Find where the given text appears and provide that cell's center as (X, Y) coordinate. 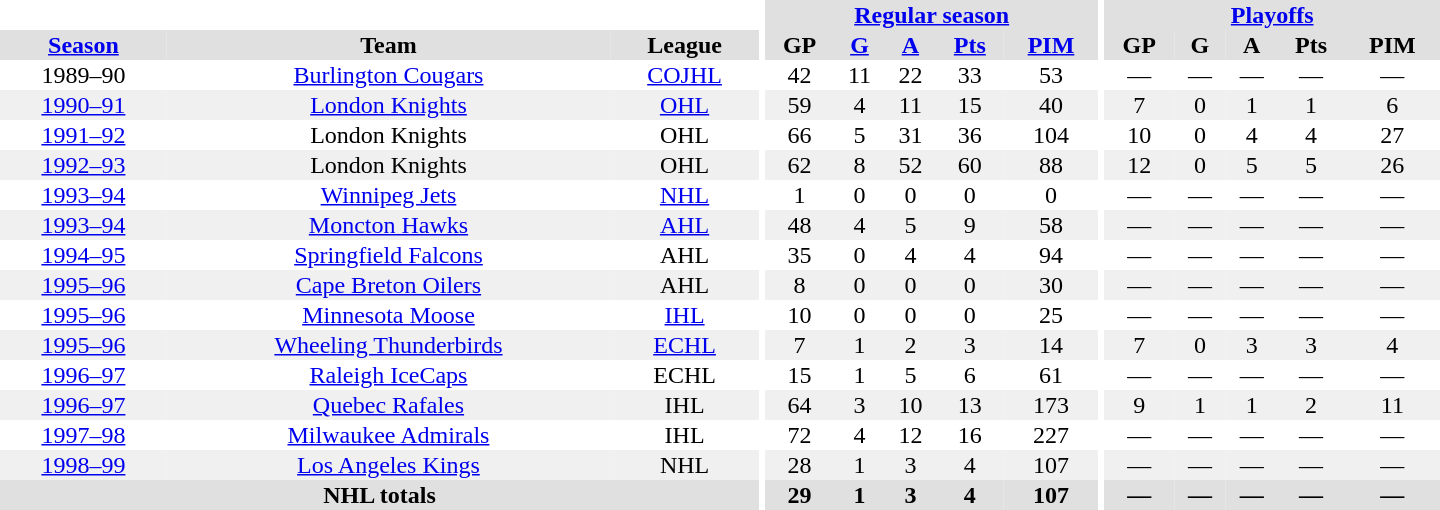
Season (84, 45)
Raleigh IceCaps (388, 375)
35 (800, 255)
66 (800, 135)
Regular season (932, 15)
42 (800, 75)
1992–93 (84, 165)
1997–98 (84, 435)
1990–91 (84, 105)
40 (1050, 105)
104 (1050, 135)
227 (1050, 435)
27 (1392, 135)
Minnesota Moose (388, 315)
30 (1050, 285)
58 (1050, 225)
NHL totals (380, 495)
1998–99 (84, 465)
25 (1050, 315)
16 (970, 435)
Springfield Falcons (388, 255)
31 (911, 135)
28 (800, 465)
Moncton Hawks (388, 225)
Playoffs (1272, 15)
Los Angeles Kings (388, 465)
League (684, 45)
Milwaukee Admirals (388, 435)
52 (911, 165)
22 (911, 75)
Quebec Rafales (388, 405)
Winnipeg Jets (388, 195)
Wheeling Thunderbirds (388, 345)
53 (1050, 75)
Burlington Cougars (388, 75)
94 (1050, 255)
36 (970, 135)
60 (970, 165)
1991–92 (84, 135)
62 (800, 165)
29 (800, 495)
1994–95 (84, 255)
13 (970, 405)
59 (800, 105)
64 (800, 405)
61 (1050, 375)
Team (388, 45)
88 (1050, 165)
26 (1392, 165)
48 (800, 225)
COJHL (684, 75)
33 (970, 75)
Cape Breton Oilers (388, 285)
14 (1050, 345)
1989–90 (84, 75)
173 (1050, 405)
72 (800, 435)
